Find where the given text appears and provide that cell's center as [x, y] coordinate. 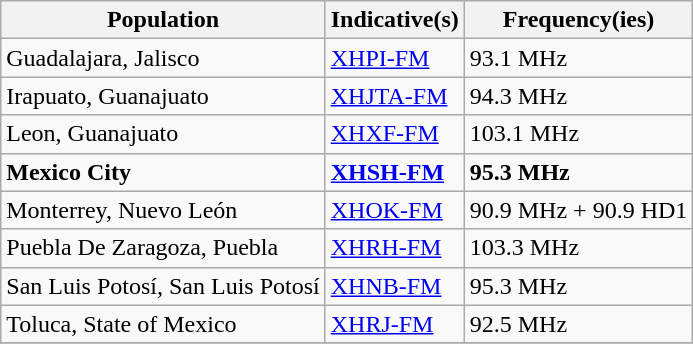
Puebla De Zaragoza, Puebla [163, 248]
XHSH-FM [394, 172]
XHNB-FM [394, 286]
103.1 MHz [578, 134]
San Luis Potosí, San Luis Potosí [163, 286]
XHOK-FM [394, 210]
103.3 MHz [578, 248]
XHPI-FM [394, 58]
XHRJ-FM [394, 324]
Leon, Guanajuato [163, 134]
XHRH-FM [394, 248]
Indicative(s) [394, 20]
XHJTA-FM [394, 96]
90.9 MHz + 90.9 HD1 [578, 210]
Guadalajara, Jalisco [163, 58]
Monterrey, Nuevo León [163, 210]
92.5 MHz [578, 324]
Toluca, State of Mexico [163, 324]
93.1 MHz [578, 58]
Frequency(ies) [578, 20]
Mexico City [163, 172]
94.3 MHz [578, 96]
Irapuato, Guanajuato [163, 96]
Population [163, 20]
XHXF-FM [394, 134]
